Locate the cell with the specified text and output its (X, Y) center coordinate. 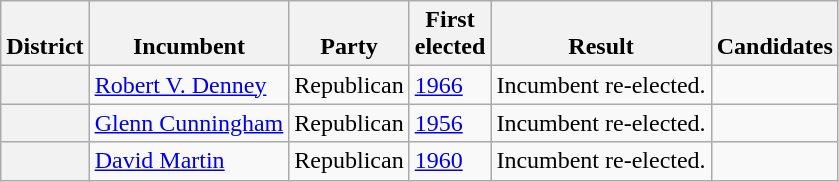
Glenn Cunningham (189, 123)
Firstelected (450, 34)
1966 (450, 85)
Incumbent (189, 34)
Result (601, 34)
Candidates (774, 34)
Party (349, 34)
1960 (450, 161)
David Martin (189, 161)
1956 (450, 123)
Robert V. Denney (189, 85)
District (45, 34)
